Determine the [x, y] coordinate at the center of the cell enclosing the given text.  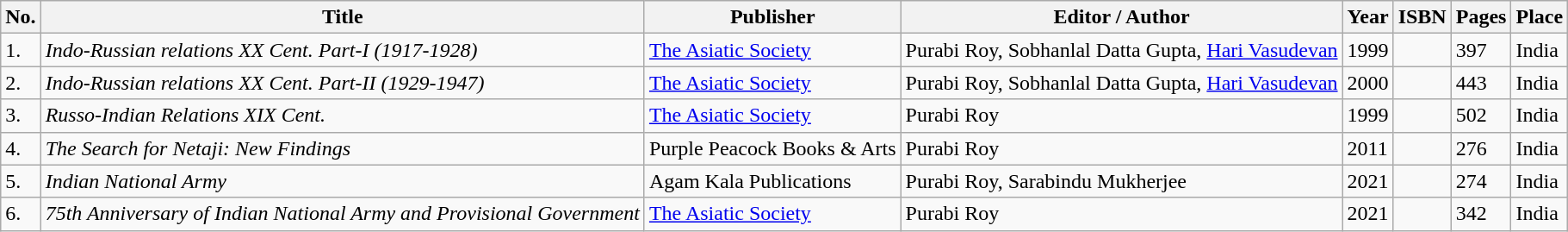
The Search for Netaji: New Findings [343, 148]
274 [1481, 181]
Place [1540, 17]
342 [1481, 214]
Purabi Roy, Sarabindu Mukherjee [1121, 181]
Publisher [772, 17]
502 [1481, 116]
75th Anniversary of Indian National Army and Provisional Government [343, 214]
Title [343, 17]
2. [21, 83]
Editor / Author [1121, 17]
6. [21, 214]
Indo-Russian relations XX Cent. Part-I (1917-1928) [343, 50]
1. [21, 50]
Agam Kala Publications [772, 181]
Indo-Russian relations XX Cent. Part-II (1929-1947) [343, 83]
443 [1481, 83]
4. [21, 148]
276 [1481, 148]
5. [21, 181]
Purple Peacock Books & Arts [772, 148]
No. [21, 17]
2011 [1367, 148]
Pages [1481, 17]
Year [1367, 17]
Russo-Indian Relations XIX Cent. [343, 116]
ISBN [1422, 17]
2000 [1367, 83]
Indian National Army [343, 181]
397 [1481, 50]
3. [21, 116]
